Identify which cell holds the provided text, then report its (X, Y) central coordinate. 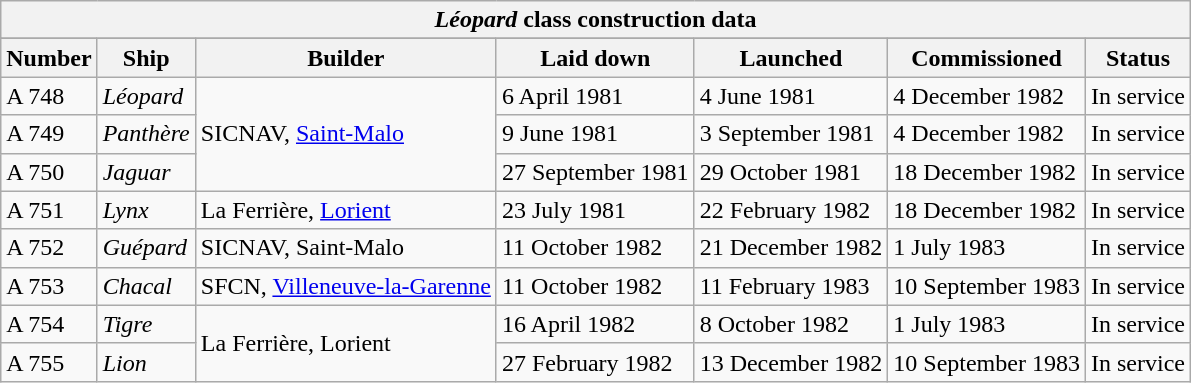
11 February 1983 (791, 286)
29 October 1981 (791, 172)
A 753 (49, 286)
3 September 1981 (791, 134)
13 December 1982 (791, 362)
Status (1138, 58)
22 February 1982 (791, 210)
Chacal (146, 286)
Launched (791, 58)
16 April 1982 (595, 324)
A 755 (49, 362)
4 June 1981 (791, 96)
A 752 (49, 248)
Lion (146, 362)
A 754 (49, 324)
8 October 1982 (791, 324)
A 749 (49, 134)
Léopard (146, 96)
SFCN, Villeneuve-la-Garenne (346, 286)
A 751 (49, 210)
Lynx (146, 210)
Laid down (595, 58)
Ship (146, 58)
23 July 1981 (595, 210)
27 September 1981 (595, 172)
9 June 1981 (595, 134)
27 February 1982 (595, 362)
Guépard (146, 248)
Jaguar (146, 172)
Tigre (146, 324)
21 December 1982 (791, 248)
A 750 (49, 172)
Léopard class construction data (596, 20)
Commissioned (987, 58)
6 April 1981 (595, 96)
A 748 (49, 96)
Builder (346, 58)
Number (49, 58)
Panthère (146, 134)
